Search for the cell housing the specified text and yield its (x, y) center coordinate. 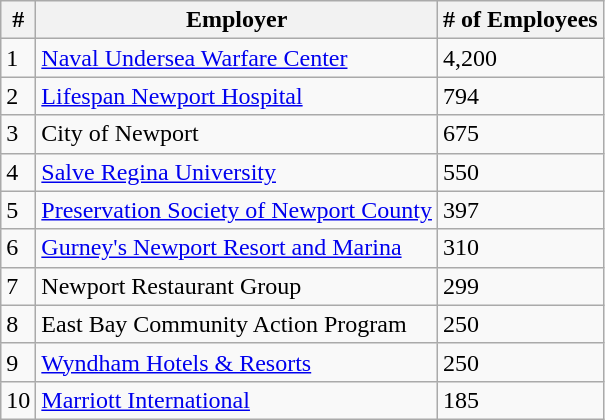
Marriott International (237, 400)
City of Newport (237, 134)
4,200 (520, 58)
# (18, 20)
East Bay Community Action Program (237, 324)
Naval Undersea Warfare Center (237, 58)
397 (520, 210)
Wyndham Hotels & Resorts (237, 362)
Newport Restaurant Group (237, 286)
5 (18, 210)
Employer (237, 20)
3 (18, 134)
794 (520, 96)
Gurney's Newport Resort and Marina (237, 248)
Lifespan Newport Hospital (237, 96)
7 (18, 286)
6 (18, 248)
# of Employees (520, 20)
Preservation Society of Newport County (237, 210)
10 (18, 400)
9 (18, 362)
310 (520, 248)
299 (520, 286)
8 (18, 324)
Salve Regina University (237, 172)
550 (520, 172)
4 (18, 172)
675 (520, 134)
1 (18, 58)
2 (18, 96)
185 (520, 400)
